Locate the cell with the specified text and output its (X, Y) center coordinate. 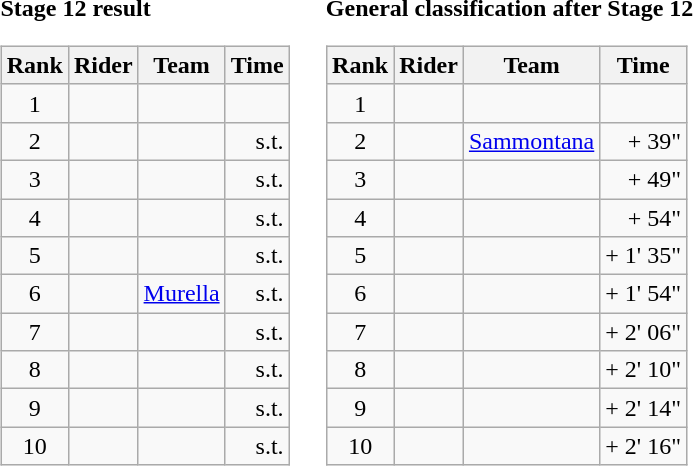
Murella (182, 294)
+ 1' 35" (644, 256)
+ 39" (644, 141)
+ 2' 10" (644, 370)
+ 2' 16" (644, 446)
+ 2' 06" (644, 332)
+ 1' 54" (644, 294)
Sammontana (531, 141)
+ 54" (644, 217)
+ 2' 14" (644, 408)
+ 49" (644, 179)
